Scan for the cell matching the given text and deliver its [x, y] coordinate at center. 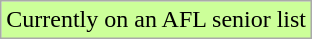
Currently on an AFL senior list [156, 20]
